Detect which cell encompasses the target text, then output its (X, Y) center coordinate. 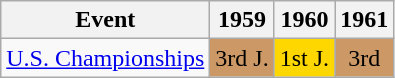
1st J. (304, 58)
U.S. Championships (106, 58)
1960 (304, 20)
1961 (364, 20)
3rd (364, 58)
3rd J. (242, 58)
Event (106, 20)
1959 (242, 20)
